Capture the cell that displays the provided text and extract its (x, y) central coordinate. 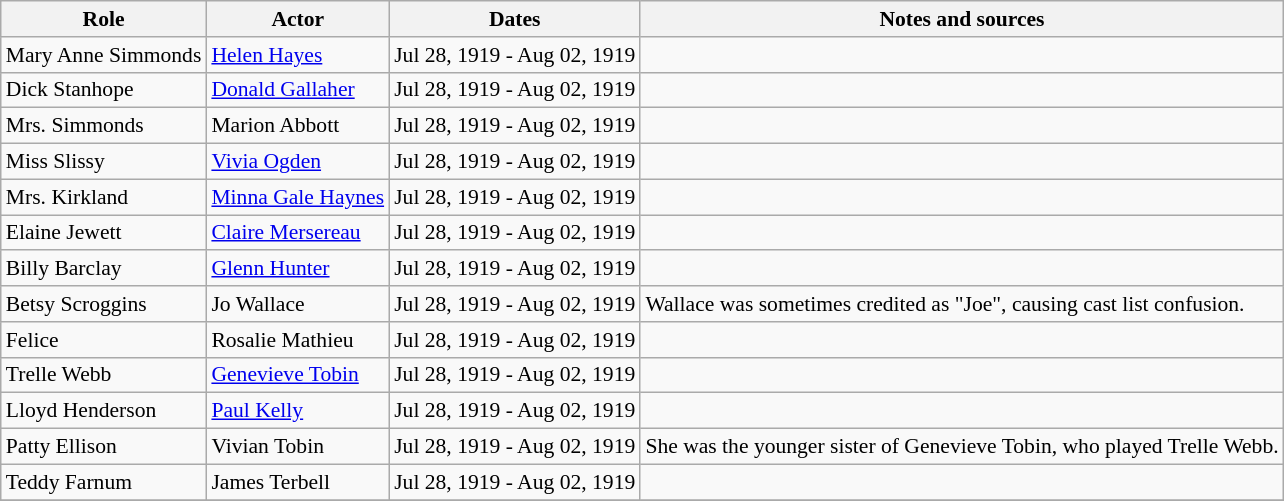
Notes and sources (962, 19)
Vivian Tobin (298, 447)
Role (104, 19)
Dick Stanhope (104, 90)
Glenn Hunter (298, 269)
Helen Hayes (298, 55)
She was the younger sister of Genevieve Tobin, who played Trelle Webb. (962, 447)
Jo Wallace (298, 304)
Betsy Scroggins (104, 304)
Mrs. Simmonds (104, 126)
Mrs. Kirkland (104, 197)
Felice (104, 340)
Elaine Jewett (104, 233)
James Terbell (298, 482)
Actor (298, 19)
Marion Abbott (298, 126)
Claire Mersereau (298, 233)
Minna Gale Haynes (298, 197)
Lloyd Henderson (104, 411)
Teddy Farnum (104, 482)
Rosalie Mathieu (298, 340)
Mary Anne Simmonds (104, 55)
Trelle Webb (104, 375)
Patty Ellison (104, 447)
Dates (514, 19)
Billy Barclay (104, 269)
Genevieve Tobin (298, 375)
Vivia Ogden (298, 162)
Miss Slissy (104, 162)
Donald Gallaher (298, 90)
Paul Kelly (298, 411)
Wallace was sometimes credited as "Joe", causing cast list confusion. (962, 304)
